Output the (x, y) coordinate of the center of the cell containing the given text.  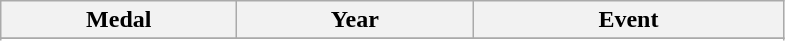
Event (628, 20)
Year (355, 20)
Medal (119, 20)
